Capture the cell that displays the provided text and extract its (X, Y) central coordinate. 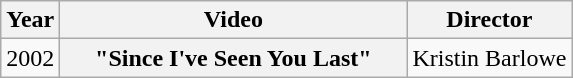
2002 (30, 58)
Year (30, 20)
Director (490, 20)
Video (234, 20)
"Since I've Seen You Last" (234, 58)
Kristin Barlowe (490, 58)
